Search for the cell housing the specified text and yield its (X, Y) center coordinate. 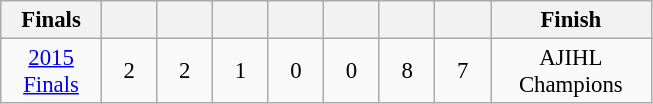
AJIHL Champions (570, 72)
Finals (52, 20)
7 (463, 72)
8 (407, 72)
2015 Finals (52, 72)
1 (241, 72)
Finish (570, 20)
